Return (x, y) of the center of cell containing provided text 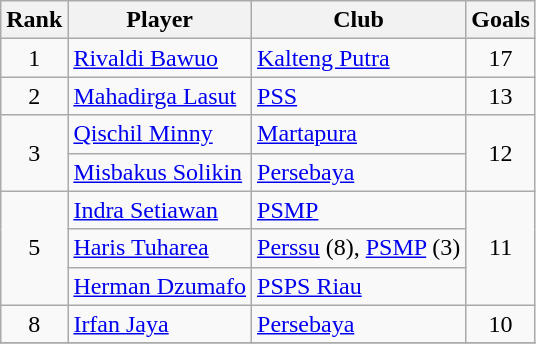
Misbakus Solikin (160, 172)
10 (501, 324)
Indra Setiawan (160, 210)
8 (34, 324)
3 (34, 153)
PSPS Riau (359, 286)
Goals (501, 20)
Player (160, 20)
12 (501, 153)
Club (359, 20)
2 (34, 96)
Qischil Minny (160, 134)
PSS (359, 96)
11 (501, 248)
Kalteng Putra (359, 58)
Rivaldi Bawuo (160, 58)
Mahadirga Lasut (160, 96)
13 (501, 96)
17 (501, 58)
Haris Tuharea (160, 248)
Martapura (359, 134)
Herman Dzumafo (160, 286)
5 (34, 248)
1 (34, 58)
Perssu (8), PSMP (3) (359, 248)
PSMP (359, 210)
Rank (34, 20)
Irfan Jaya (160, 324)
